Locate the cell with the specified text and output its [x, y] center coordinate. 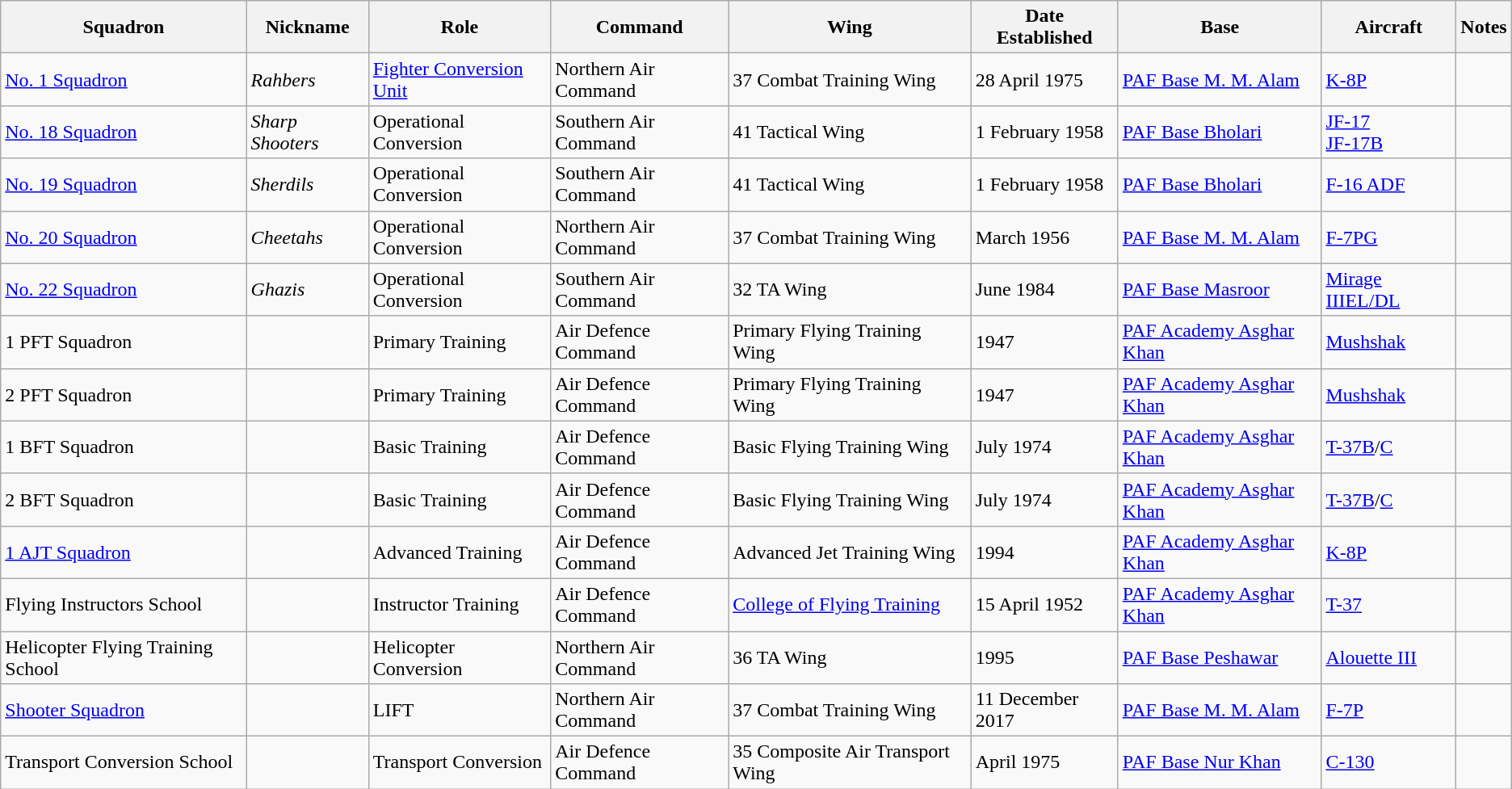
Aircraft [1389, 27]
1995 [1044, 657]
2 BFT Squadron [124, 499]
Rahbers [307, 79]
35 Composite Air Transport Wing [850, 762]
College of Flying Training [850, 604]
Advanced Training [459, 552]
T-37 [1389, 604]
1 PFT Squadron [124, 342]
No. 19 Squadron [124, 184]
Squadron [124, 27]
1 BFT Squadron [124, 447]
Date Established [1044, 27]
Cheetahs [307, 237]
LIFT [459, 711]
No. 1 Squadron [124, 79]
April 1975 [1044, 762]
Role [459, 27]
Sherdils [307, 184]
1994 [1044, 552]
No. 22 Squadron [124, 289]
Instructor Training [459, 604]
C-130 [1389, 762]
Transport Conversion School [124, 762]
1 AJT Squadron [124, 552]
Sharp Shooters [307, 132]
Notes [1484, 27]
32 TA Wing [850, 289]
Alouette III [1389, 657]
JF-17JF-17B [1389, 132]
F-7P [1389, 711]
Nickname [307, 27]
F-16 ADF [1389, 184]
Helicopter Conversion [459, 657]
PAF Base Peshawar [1220, 657]
June 1984 [1044, 289]
Transport Conversion [459, 762]
Helicopter Flying Training School [124, 657]
Shooter Squadron [124, 711]
11 December 2017 [1044, 711]
2 PFT Squadron [124, 394]
March 1956 [1044, 237]
Command [640, 27]
15 April 1952 [1044, 604]
F-7PG [1389, 237]
Base [1220, 27]
Ghazis [307, 289]
PAF Base Nur Khan [1220, 762]
Advanced Jet Training Wing [850, 552]
Mirage IIIEL/DL [1389, 289]
Fighter Conversion Unit [459, 79]
No. 20 Squadron [124, 237]
Flying Instructors School [124, 604]
28 April 1975 [1044, 79]
PAF Base Masroor [1220, 289]
No. 18 Squadron [124, 132]
36 TA Wing [850, 657]
Wing [850, 27]
